Provide the [X, Y] coordinate of the cell's center where the given text is located.  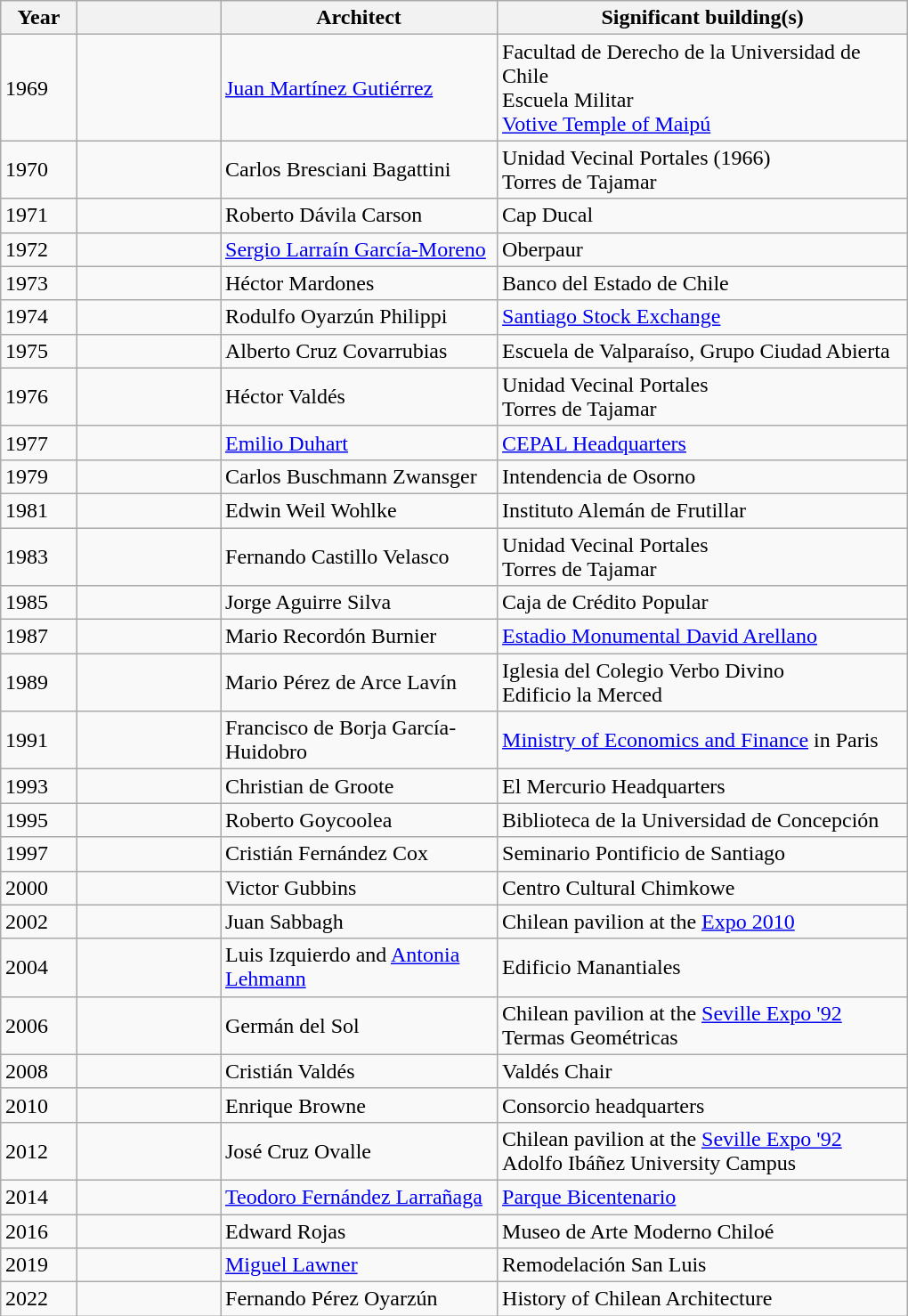
2014 [38, 1197]
1997 [38, 854]
2010 [38, 1105]
Cristián Fernández Cox [360, 854]
1975 [38, 351]
2004 [38, 967]
Chilean pavilion at the Expo 2010 [703, 922]
1989 [38, 682]
Escuela de Valparaíso, Grupo Ciudad Abierta [703, 351]
Emilio Duhart [360, 443]
Year [38, 18]
Edward Rojas [360, 1231]
Luis Izquierdo and Antonia Lehmann [360, 967]
1983 [38, 556]
Estadio Monumental David Arellano [703, 637]
2002 [38, 922]
Héctor Mardones [360, 283]
1985 [38, 603]
Miguel Lawner [360, 1265]
Facultad de Derecho de la Universidad de Chile Escuela MilitarVotive Temple of Maipú [703, 87]
2008 [38, 1071]
CEPAL Headquarters [703, 443]
Centro Cultural Chimkowe [703, 888]
Significant building(s) [703, 18]
2022 [38, 1299]
1991 [38, 741]
Remodelación San Luis [703, 1265]
Iglesia del Colegio Verbo DivinoEdificio la Merced [703, 682]
Chilean pavilion at the Seville Expo '92 Termas Geométricas [703, 1026]
Parque Bicentenario [703, 1197]
Francisco de Borja García-Huidobro [360, 741]
José Cruz Ovalle [360, 1150]
Rodulfo Oyarzún Philippi [360, 317]
2012 [38, 1150]
2006 [38, 1026]
1979 [38, 476]
1993 [38, 786]
Ministry of Economics and Finance in Paris [703, 741]
Seminario Pontificio de Santiago [703, 854]
1981 [38, 510]
Alberto Cruz Covarrubias [360, 351]
Héctor Valdés [360, 397]
Banco del Estado de Chile [703, 283]
Christian de Groote [360, 786]
Fernando Castillo Velasco [360, 556]
Roberto Dávila Carson [360, 215]
Mario Pérez de Arce Lavín [360, 682]
Biblioteca de la Universidad de Concepción [703, 820]
Mario Recordón Burnier [360, 637]
Museo de Arte Moderno Chiloé [703, 1231]
Intendencia de Osorno [703, 476]
Oberpaur [703, 249]
Carlos Buschmann Zwansger [360, 476]
Valdés Chair [703, 1071]
Cristián Valdés [360, 1071]
1969 [38, 87]
1976 [38, 397]
2000 [38, 888]
2016 [38, 1231]
1987 [38, 637]
History of Chilean Architecture [703, 1299]
Edwin Weil Wohlke [360, 510]
Edificio Manantiales [703, 967]
Instituto Alemán de Frutillar [703, 510]
Carlos Bresciani Bagattini [360, 169]
Fernando Pérez Oyarzún [360, 1299]
1995 [38, 820]
Teodoro Fernández Larrañaga [360, 1197]
Juan Sabbagh [360, 922]
1971 [38, 215]
Cap Ducal [703, 215]
Victor Gubbins [360, 888]
1972 [38, 249]
1977 [38, 443]
Germán del Sol [360, 1026]
Enrique Browne [360, 1105]
Juan Martínez Gutiérrez [360, 87]
Chilean pavilion at the Seville Expo '92Adolfo Ibáñez University Campus [703, 1150]
El Mercurio Headquarters [703, 786]
Santiago Stock Exchange [703, 317]
2019 [38, 1265]
Caja de Crédito Popular [703, 603]
1974 [38, 317]
Consorcio headquarters [703, 1105]
Sergio Larraín García-Moreno [360, 249]
Unidad Vecinal Portales (1966)Torres de Tajamar [703, 169]
Roberto Goycoolea [360, 820]
Architect [360, 18]
1973 [38, 283]
Jorge Aguirre Silva [360, 603]
1970 [38, 169]
